Determine the (x, y) coordinate at the center of the cell enclosing the given text.  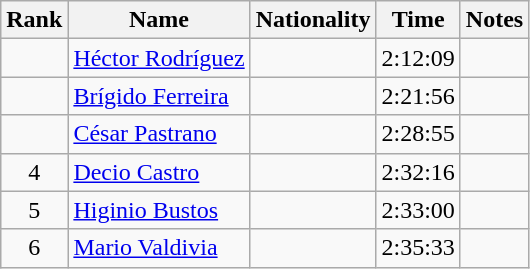
5 (34, 210)
2:35:33 (418, 248)
Héctor Rodríguez (159, 58)
6 (34, 248)
Nationality (313, 20)
Notes (494, 20)
César Pastrano (159, 134)
4 (34, 172)
Decio Castro (159, 172)
Rank (34, 20)
Higinio Bustos (159, 210)
2:32:16 (418, 172)
2:28:55 (418, 134)
Time (418, 20)
Brígido Ferreira (159, 96)
2:12:09 (418, 58)
2:21:56 (418, 96)
Mario Valdivia (159, 248)
2:33:00 (418, 210)
Name (159, 20)
